Search for the cell housing the specified text and yield its [x, y] center coordinate. 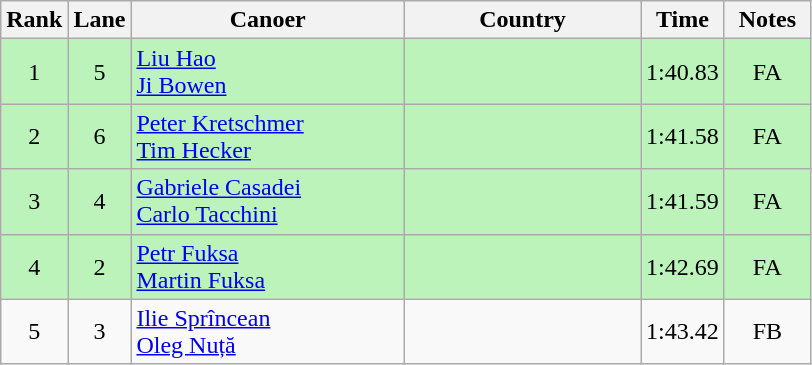
Petr FuksaMartin Fuksa [268, 266]
Peter KretschmerTim Hecker [268, 136]
Notes [767, 20]
Rank [34, 20]
Time [683, 20]
6 [100, 136]
1:41.59 [683, 202]
Lane [100, 20]
1 [34, 72]
1:40.83 [683, 72]
Ilie SprînceanOleg Nuță [268, 332]
FB [767, 332]
Gabriele CasadeiCarlo Tacchini [268, 202]
1:42.69 [683, 266]
1:43.42 [683, 332]
1:41.58 [683, 136]
Liu HaoJi Bowen [268, 72]
Country [522, 20]
Canoer [268, 20]
